Return the [x, y] coordinate for the center point of the cell that contains the specified text.  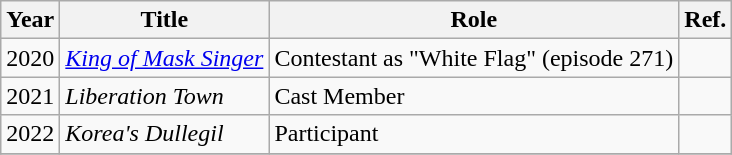
2020 [30, 58]
Year [30, 20]
Participant [474, 134]
Contestant as "White Flag" (episode 271) [474, 58]
Ref. [706, 20]
2022 [30, 134]
Cast Member [474, 96]
Korea's Dullegil [164, 134]
King of Mask Singer [164, 58]
Title [164, 20]
2021 [30, 96]
Role [474, 20]
Liberation Town [164, 96]
